Scan for the cell matching the given text and deliver its [x, y] coordinate at center. 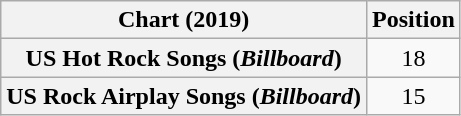
15 [414, 96]
US Rock Airplay Songs (Billboard) [184, 96]
Position [414, 20]
US Hot Rock Songs (Billboard) [184, 58]
Chart (2019) [184, 20]
18 [414, 58]
